Return the (X, Y) coordinate for the center point of the cell that contains the specified text.  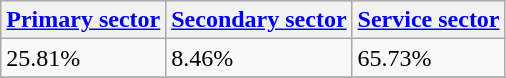
Secondary sector (259, 20)
Primary sector (84, 20)
65.73% (428, 58)
8.46% (259, 58)
Service sector (428, 20)
25.81% (84, 58)
